Extract the (x, y) coordinate from the center of the cell holding the provided text.  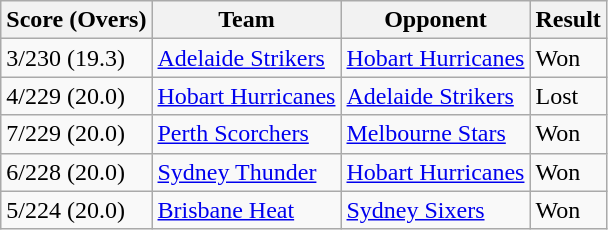
Team (246, 20)
5/224 (20.0) (76, 210)
Perth Scorchers (246, 134)
Result (568, 20)
7/229 (20.0) (76, 134)
4/229 (20.0) (76, 96)
Opponent (436, 20)
Melbourne Stars (436, 134)
Score (Overs) (76, 20)
3/230 (19.3) (76, 58)
Lost (568, 96)
Brisbane Heat (246, 210)
6/228 (20.0) (76, 172)
Sydney Thunder (246, 172)
Sydney Sixers (436, 210)
